Locate the cell with the specified text and output its (x, y) center coordinate. 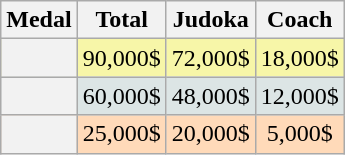
48,000$ (210, 96)
Judoka (210, 20)
25,000$ (122, 134)
Coach (300, 20)
12,000$ (300, 96)
Total (122, 20)
18,000$ (300, 58)
5,000$ (300, 134)
60,000$ (122, 96)
Medal (39, 20)
72,000$ (210, 58)
20,000$ (210, 134)
90,000$ (122, 58)
